From the cell containing the given text, extract its center point as [X, Y] coordinate. 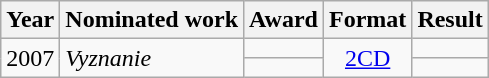
Award [284, 20]
Vyznanie [152, 58]
Result [450, 20]
Year [30, 20]
2CD [367, 58]
2007 [30, 58]
Nominated work [152, 20]
Format [367, 20]
